From the cell containing the given text, extract its center point as (x, y) coordinate. 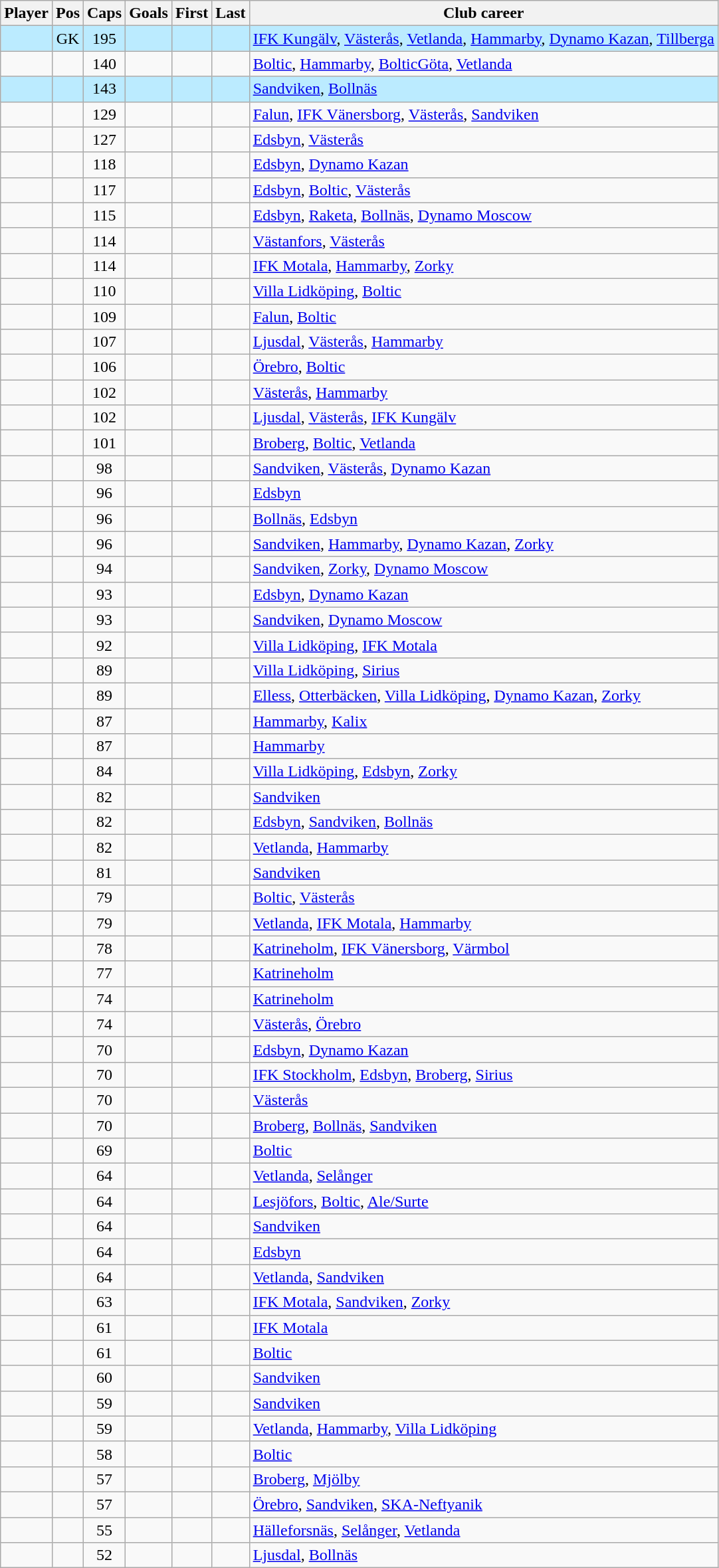
Sandviken, Dynamo Moscow (484, 620)
Falun, IFK Vänersborg, Västerås, Sandviken (484, 114)
Player (27, 13)
IFK Motala (484, 1328)
127 (105, 139)
117 (105, 190)
Vetlanda, Hammarby (484, 847)
78 (105, 948)
Hammarby (484, 746)
63 (105, 1302)
118 (105, 165)
Pos (68, 13)
Hammarby, Kalix (484, 721)
92 (105, 645)
Boltic, Västerås (484, 898)
Katrineholm, IFK Vänersborg, Värmbol (484, 948)
Boltic, Hammarby, BolticGöta, Vetlanda (484, 64)
Sandviken, Hammarby, Dynamo Kazan, Zorky (484, 544)
GK (68, 39)
69 (105, 1151)
Örebro, Sandviken, SKA-Neftyanik (484, 1504)
Edsbyn, Västerås (484, 139)
Vetlanda, Selånger (484, 1176)
Falun, Boltic (484, 317)
Edsbyn, Sandviken, Bollnäs (484, 822)
Elless, Otterbäcken, Villa Lidköping, Dynamo Kazan, Zorky (484, 695)
60 (105, 1378)
Broberg, Bollnäs, Sandviken (484, 1126)
140 (105, 64)
Hälleforsnäs, Selånger, Vetlanda (484, 1529)
Ljusdal, Västerås, Hammarby (484, 342)
98 (105, 468)
Broberg, Mjölby (484, 1479)
110 (105, 291)
Ljusdal, Västerås, IFK Kungälv (484, 418)
Vetlanda, Hammarby, Villa Lidköping (484, 1429)
Edsbyn, Raketa, Bollnäs, Dynamo Moscow (484, 215)
Västerås, Örebro (484, 1024)
Villa Lidköping, Sirius (484, 670)
109 (105, 317)
Caps (105, 13)
IFK Stockholm, Edsbyn, Broberg, Sirius (484, 1075)
52 (105, 1555)
94 (105, 569)
107 (105, 342)
55 (105, 1529)
Club career (484, 13)
Bollnäs, Edsbyn (484, 519)
Vetlanda, IFK Motala, Hammarby (484, 923)
58 (105, 1454)
Villa Lidköping, IFK Motala (484, 645)
Västerås, Hammarby (484, 392)
IFK Motala, Sandviken, Zorky (484, 1302)
Villa Lidköping, Edsbyn, Zorky (484, 772)
Västerås (484, 1100)
115 (105, 215)
Villa Lidköping, Boltic (484, 291)
IFK Kungälv, Västerås, Vetlanda, Hammarby, Dynamo Kazan, Tillberga (484, 39)
Västanfors, Västerås (484, 240)
Last (231, 13)
Ljusdal, Bollnäs (484, 1555)
Sandviken, Västerås, Dynamo Kazan (484, 468)
143 (105, 89)
84 (105, 772)
Örebro, Boltic (484, 367)
IFK Motala, Hammarby, Zorky (484, 266)
129 (105, 114)
Broberg, Boltic, Vetlanda (484, 443)
Sandviken, Bollnäs (484, 89)
81 (105, 873)
101 (105, 443)
195 (105, 39)
106 (105, 367)
Goals (149, 13)
Edsbyn, Boltic, Västerås (484, 190)
77 (105, 974)
First (191, 13)
Vetlanda, Sandviken (484, 1277)
Sandviken, Zorky, Dynamo Moscow (484, 569)
Lesjöfors, Boltic, Ale/Surte (484, 1201)
